Extract the [X, Y] coordinate from the center of the cell holding the provided text.  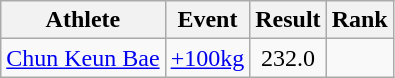
Chun Keun Bae [83, 58]
+100kg [208, 58]
Event [208, 20]
Rank [360, 20]
Result [288, 20]
232.0 [288, 58]
Athlete [83, 20]
